Scan for the cell matching the given text and deliver its (X, Y) coordinate at center. 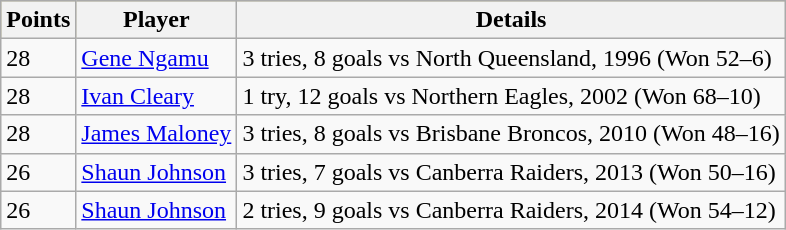
Gene Ngamu (156, 58)
3 tries, 7 goals vs Canberra Raiders, 2013 (Won 50–16) (511, 172)
2 tries, 9 goals vs Canberra Raiders, 2014 (Won 54–12) (511, 210)
Player (156, 20)
Details (511, 20)
Points (38, 20)
3 tries, 8 goals vs Brisbane Broncos, 2010 (Won 48–16) (511, 134)
3 tries, 8 goals vs North Queensland, 1996 (Won 52–6) (511, 58)
Ivan Cleary (156, 96)
1 try, 12 goals vs Northern Eagles, 2002 (Won 68–10) (511, 96)
James Maloney (156, 134)
